Capture the cell that displays the provided text and extract its [X, Y] central coordinate. 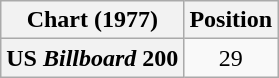
Chart (1977) [92, 20]
US Billboard 200 [92, 58]
Position [231, 20]
29 [231, 58]
